Search for the cell housing the specified text and yield its [x, y] center coordinate. 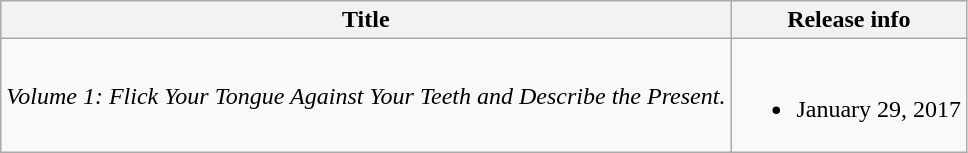
January 29, 2017 [849, 96]
Release info [849, 20]
Title [366, 20]
Volume 1: Flick Your Tongue Against Your Teeth and Describe the Present. [366, 96]
